From the cell containing the given text, extract its center point as [x, y] coordinate. 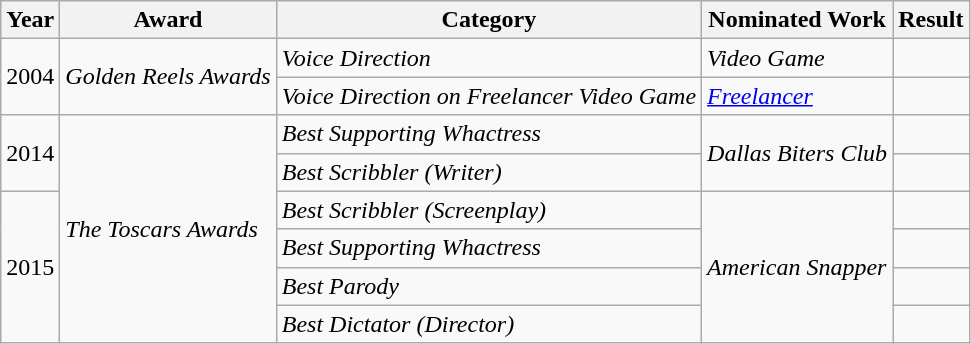
2015 [30, 267]
Golden Reels Awards [168, 77]
American Snapper [798, 267]
Category [488, 20]
The Toscars Awards [168, 229]
Voice Direction [488, 58]
Nominated Work [798, 20]
Year [30, 20]
2004 [30, 77]
Voice Direction on Freelancer Video Game [488, 96]
Result [931, 20]
Best Dictator (Director) [488, 324]
Video Game [798, 58]
2014 [30, 153]
Best Parody [488, 286]
Best Scribbler (Writer) [488, 172]
Freelancer [798, 96]
Best Scribbler (Screenplay) [488, 210]
Award [168, 20]
Dallas Biters Club [798, 153]
